Output the (x, y) coordinate of the center of the cell containing the given text.  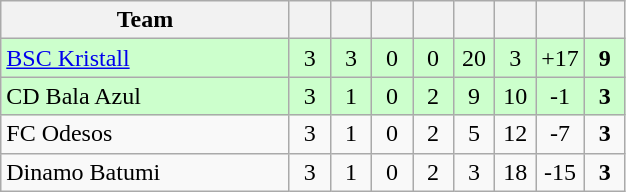
-15 (560, 172)
Team (146, 20)
CD Bala Azul (146, 96)
Dinamo Batumi (146, 172)
20 (474, 58)
10 (516, 96)
+17 (560, 58)
12 (516, 134)
FC Odesos (146, 134)
18 (516, 172)
5 (474, 134)
-7 (560, 134)
-1 (560, 96)
BSC Kristall (146, 58)
